Return the (x, y) coordinate for the center point of the cell that contains the specified text.  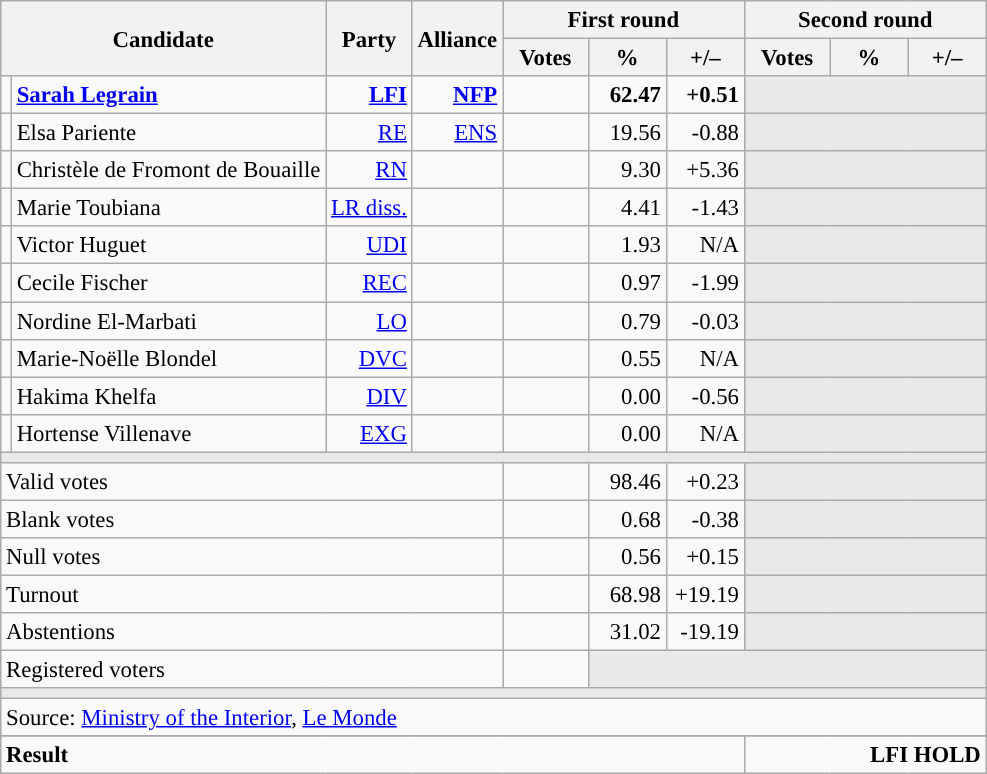
Christèle de Fromont de Bouaille (168, 170)
Candidate (164, 38)
Sarah Legrain (168, 95)
Result (373, 755)
Party (370, 38)
DIV (370, 396)
RE (370, 133)
0.79 (627, 321)
Hakima Khelfa (168, 396)
-0.03 (705, 321)
Nordine El-Marbati (168, 321)
Victor Huguet (168, 245)
-0.38 (705, 519)
Marie-Noëlle Blondel (168, 358)
Turnout (252, 594)
19.56 (627, 133)
EXG (370, 433)
0.56 (627, 557)
+0.15 (705, 557)
First round (624, 20)
Cecile Fischer (168, 283)
DVC (370, 358)
68.98 (627, 594)
0.97 (627, 283)
-19.19 (705, 632)
LO (370, 321)
Source: Ministry of the Interior, Le Monde (494, 718)
0.55 (627, 358)
ENS (457, 133)
1.93 (627, 245)
UDI (370, 245)
Registered voters (252, 670)
31.02 (627, 632)
Null votes (252, 557)
4.41 (627, 208)
+5.36 (705, 170)
NFP (457, 95)
0.68 (627, 519)
98.46 (627, 482)
Second round (865, 20)
LFI (370, 95)
62.47 (627, 95)
REC (370, 283)
Abstentions (252, 632)
Elsa Pariente (168, 133)
-1.43 (705, 208)
LR diss. (370, 208)
Blank votes (252, 519)
Marie Toubiana (168, 208)
-0.88 (705, 133)
LFI HOLD (865, 755)
-1.99 (705, 283)
9.30 (627, 170)
Hortense Villenave (168, 433)
-0.56 (705, 396)
+19.19 (705, 594)
Valid votes (252, 482)
RN (370, 170)
Alliance (457, 38)
+0.51 (705, 95)
+0.23 (705, 482)
